Identify which cell holds the provided text, then report its (X, Y) central coordinate. 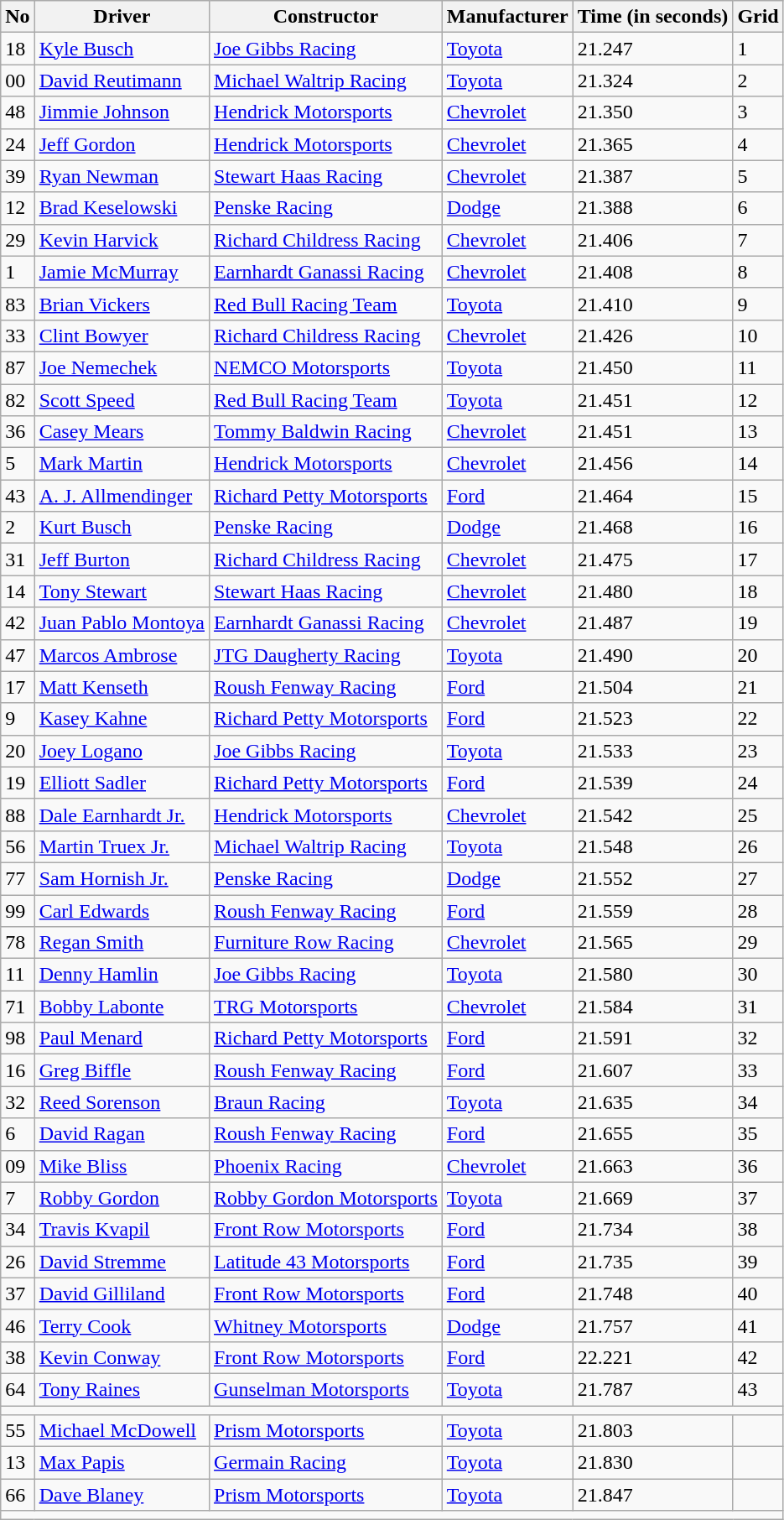
88 (18, 815)
21.450 (652, 367)
21.584 (652, 1007)
09 (18, 1166)
Robby Gordon (122, 1198)
David Stremme (122, 1262)
Brad Keselowski (122, 208)
21.408 (652, 272)
Driver (122, 17)
Reed Sorenson (122, 1102)
21.803 (652, 1431)
Greg Biffle (122, 1070)
Regan Smith (122, 943)
4 (758, 144)
Robby Gordon Motorsports (326, 1198)
21.468 (652, 528)
Sam Hornish Jr. (122, 878)
15 (758, 496)
Constructor (326, 17)
Paul Menard (122, 1038)
NEMCO Motorsports (326, 367)
35 (758, 1134)
3 (758, 112)
Travis Kvapil (122, 1230)
21.480 (652, 591)
21.523 (652, 719)
28 (758, 910)
21.748 (652, 1294)
Tommy Baldwin Racing (326, 432)
21.464 (652, 496)
David Ragan (122, 1134)
Joey Logano (122, 751)
Brian Vickers (122, 304)
Mike Bliss (122, 1166)
21.655 (652, 1134)
21.787 (652, 1389)
99 (18, 910)
Time (in seconds) (652, 17)
48 (18, 112)
Dave Blaney (122, 1495)
Braun Racing (326, 1102)
25 (758, 815)
21.559 (652, 910)
82 (18, 400)
78 (18, 943)
Jeff Burton (122, 560)
David Reutimann (122, 81)
21.410 (652, 304)
Kurt Busch (122, 528)
21.406 (652, 240)
JTG Daugherty Racing (326, 655)
21.830 (652, 1463)
47 (18, 655)
Bobby Labonte (122, 1007)
21.539 (652, 783)
Jeff Gordon (122, 144)
56 (18, 846)
Michael McDowell (122, 1431)
22.221 (652, 1357)
10 (758, 336)
41 (758, 1325)
27 (758, 878)
21.365 (652, 144)
55 (18, 1431)
21.552 (652, 878)
A. J. Allmendinger (122, 496)
Germain Racing (326, 1463)
21.591 (652, 1038)
71 (18, 1007)
22 (758, 719)
21.580 (652, 975)
40 (758, 1294)
Kevin Conway (122, 1357)
Manufacturer (507, 17)
David Gilliland (122, 1294)
21.542 (652, 815)
TRG Motorsports (326, 1007)
64 (18, 1389)
21.350 (652, 112)
46 (18, 1325)
Matt Kenseth (122, 687)
No (18, 17)
21.663 (652, 1166)
21.456 (652, 464)
Jimmie Johnson (122, 112)
21.669 (652, 1198)
21.426 (652, 336)
21.548 (652, 846)
8 (758, 272)
77 (18, 878)
21.635 (652, 1102)
23 (758, 751)
Kevin Harvick (122, 240)
30 (758, 975)
Marcos Ambrose (122, 655)
Jamie McMurray (122, 272)
Dale Earnhardt Jr. (122, 815)
83 (18, 304)
Mark Martin (122, 464)
Denny Hamlin (122, 975)
66 (18, 1495)
21.487 (652, 623)
21.504 (652, 687)
Grid (758, 17)
Elliott Sadler (122, 783)
Casey Mears (122, 432)
Clint Bowyer (122, 336)
21.388 (652, 208)
21.565 (652, 943)
98 (18, 1038)
21.387 (652, 176)
Terry Cook (122, 1325)
Max Papis (122, 1463)
00 (18, 81)
Phoenix Racing (326, 1166)
21.734 (652, 1230)
21.847 (652, 1495)
Tony Raines (122, 1389)
87 (18, 367)
21.735 (652, 1262)
21.607 (652, 1070)
Gunselman Motorsports (326, 1389)
21.490 (652, 655)
Carl Edwards (122, 910)
21.247 (652, 49)
21.533 (652, 751)
Kasey Kahne (122, 719)
Joe Nemechek (122, 367)
Juan Pablo Montoya (122, 623)
21 (758, 687)
21.757 (652, 1325)
Tony Stewart (122, 591)
Martin Truex Jr. (122, 846)
Scott Speed (122, 400)
Latitude 43 Motorsports (326, 1262)
Kyle Busch (122, 49)
Furniture Row Racing (326, 943)
Whitney Motorsports (326, 1325)
Ryan Newman (122, 176)
21.475 (652, 560)
21.324 (652, 81)
